Return the (x, y) coordinate for the center point of the cell that contains the specified text.  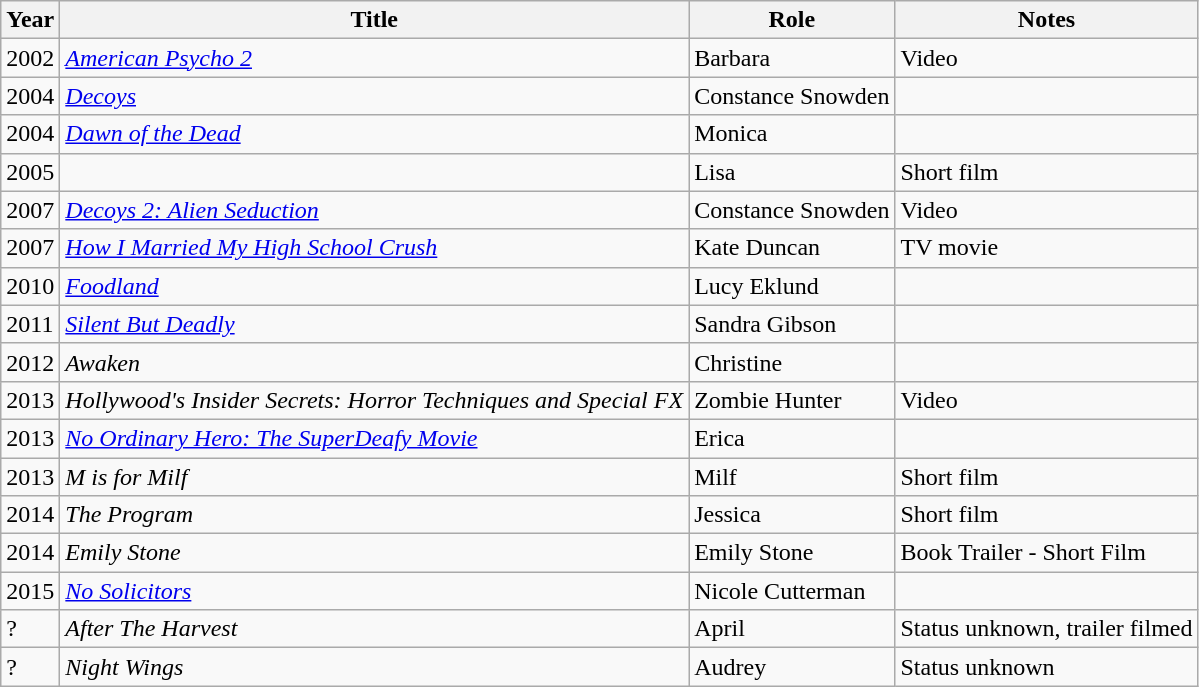
Night Wings (374, 667)
Decoys 2: Alien Seduction (374, 210)
Lucy Eklund (792, 286)
Foodland (374, 286)
Notes (1046, 20)
How I Married My High School Crush (374, 248)
Audrey (792, 667)
The Program (374, 515)
M is for Milf (374, 477)
Nicole Cutterman (792, 591)
Status unknown (1046, 667)
April (792, 629)
Jessica (792, 515)
Sandra Gibson (792, 324)
No Solicitors (374, 591)
Awaken (374, 362)
Book Trailer - Short Film (1046, 553)
2005 (30, 172)
2010 (30, 286)
After The Harvest (374, 629)
2002 (30, 58)
Decoys (374, 96)
Milf (792, 477)
Dawn of the Dead (374, 134)
2011 (30, 324)
Silent But Deadly (374, 324)
Lisa (792, 172)
Year (30, 20)
No Ordinary Hero: The SuperDeafy Movie (374, 438)
Monica (792, 134)
American Psycho 2 (374, 58)
Erica (792, 438)
2012 (30, 362)
Hollywood's Insider Secrets: Horror Techniques and Special FX (374, 400)
TV movie (1046, 248)
Zombie Hunter (792, 400)
Barbara (792, 58)
Title (374, 20)
2015 (30, 591)
Christine (792, 362)
Role (792, 20)
Status unknown, trailer filmed (1046, 629)
Kate Duncan (792, 248)
